Detect which cell encompasses the target text, then output its (x, y) center coordinate. 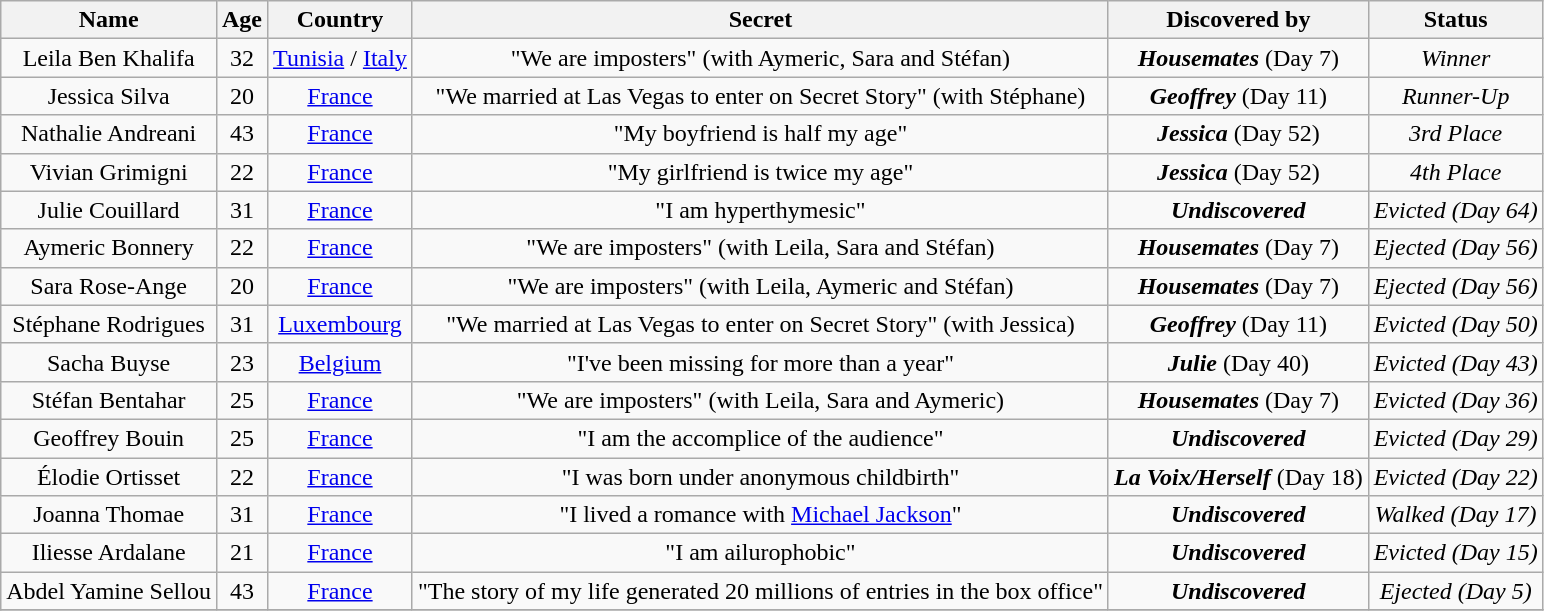
Jessica Silva (109, 96)
"We are imposters" (with Aymeric, Sara and Stéfan) (760, 58)
"I am the accomplice of the audience" (760, 438)
"I was born under anonymous childbirth" (760, 477)
3rd Place (1456, 134)
Joanna Thomae (109, 515)
Geoffrey Bouin (109, 438)
La Voix/Herself (Day 18) (1238, 477)
Julie Couillard (109, 210)
Name (109, 20)
23 (242, 362)
Belgium (340, 362)
Age (242, 20)
"We married at Las Vegas to enter on Secret Story" (with Stéphane) (760, 96)
Discovered by (1238, 20)
Élodie Ortisset (109, 477)
Luxembourg (340, 324)
"We are imposters" (with Leila, Aymeric and Stéfan) (760, 286)
Vivian Grimigni (109, 172)
Sara Rose-Ange (109, 286)
"My boyfriend is half my age" (760, 134)
Secret (760, 20)
4th Place (1456, 172)
"I've been missing for more than a year" (760, 362)
Evicted (Day 36) (1456, 400)
Country (340, 20)
"We are imposters" (with Leila, Sara and Stéfan) (760, 248)
"I am ailurophobic" (760, 553)
Stéfan Bentahar (109, 400)
Runner-Up (1456, 96)
"I lived a romance with Michael Jackson" (760, 515)
Sacha Buyse (109, 362)
Abdel Yamine Sellou (109, 591)
Julie (Day 40) (1238, 362)
"I am hyperthymesic" (760, 210)
"We are imposters" (with Leila, Sara and Aymeric) (760, 400)
Walked (Day 17) (1456, 515)
"The story of my life generated 20 millions of entries in the box office" (760, 591)
Evicted (Day 64) (1456, 210)
Leila Ben Khalifa (109, 58)
Aymeric Bonnery (109, 248)
Stéphane Rodrigues (109, 324)
Ejected (Day 5) (1456, 591)
Iliesse Ardalane (109, 553)
21 (242, 553)
Winner (1456, 58)
Evicted (Day 50) (1456, 324)
"My girlfriend is twice my age" (760, 172)
32 (242, 58)
Evicted (Day 43) (1456, 362)
Nathalie Andreani (109, 134)
Evicted (Day 29) (1456, 438)
Tunisia / Italy (340, 58)
Status (1456, 20)
Evicted (Day 15) (1456, 553)
"We married at Las Vegas to enter on Secret Story" (with Jessica) (760, 324)
Evicted (Day 22) (1456, 477)
